For the text-containing cell, return its midpoint in [x, y] coordinate format. 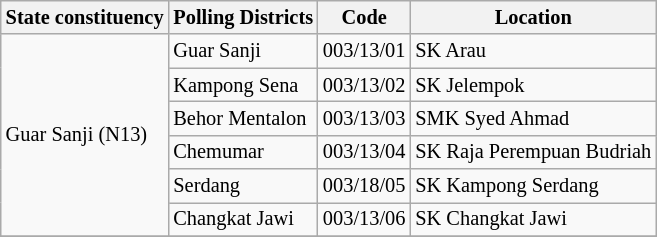
SMK Syed Ahmad [533, 118]
State constituency [85, 17]
Kampong Sena [243, 85]
Code [364, 17]
SK Arau [533, 51]
003/18/05 [364, 186]
Changkat Jawi [243, 219]
SK Raja Perempuan Budriah [533, 152]
SK Jelempok [533, 85]
003/13/01 [364, 51]
Guar Sanji [243, 51]
Chemumar [243, 152]
003/13/02 [364, 85]
SK Kampong Serdang [533, 186]
003/13/06 [364, 219]
003/13/03 [364, 118]
Location [533, 17]
Serdang [243, 186]
Polling Districts [243, 17]
003/13/04 [364, 152]
Behor Mentalon [243, 118]
SK Changkat Jawi [533, 219]
Guar Sanji (N13) [85, 135]
